Determine the (x, y) coordinate at the center of the cell enclosing the given text.  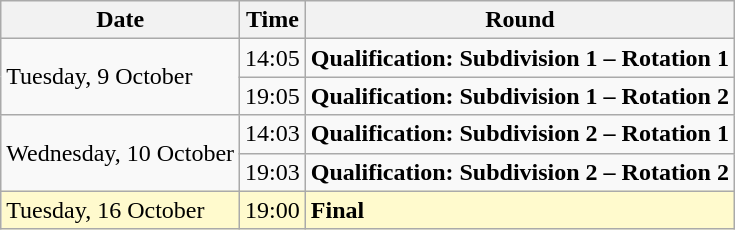
Qualification: Subdivision 1 – Rotation 1 (520, 58)
Qualification: Subdivision 1 – Rotation 2 (520, 96)
19:03 (273, 172)
Qualification: Subdivision 2 – Rotation 2 (520, 172)
Tuesday, 9 October (120, 77)
19:00 (273, 210)
Date (120, 20)
Time (273, 20)
19:05 (273, 96)
Round (520, 20)
Qualification: Subdivision 2 – Rotation 1 (520, 134)
14:03 (273, 134)
14:05 (273, 58)
Final (520, 210)
Wednesday, 10 October (120, 153)
Tuesday, 16 October (120, 210)
